Extract the (x, y) coordinate from the center of the cell holding the provided text.  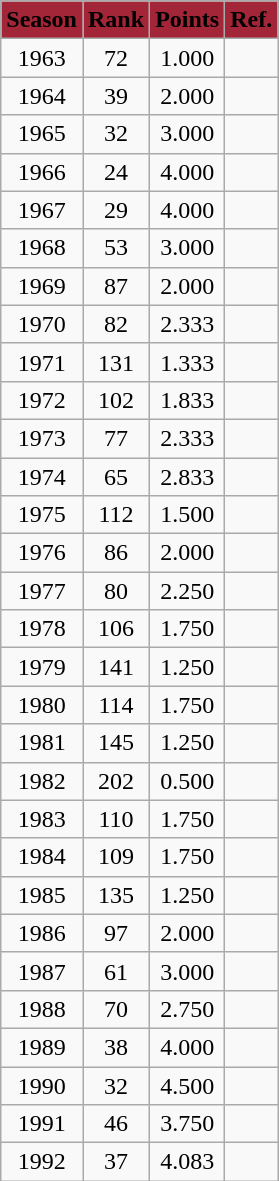
1990 (42, 1085)
1967 (42, 210)
2.250 (188, 591)
1971 (42, 362)
1.500 (188, 515)
109 (116, 857)
1.333 (188, 362)
61 (116, 971)
72 (116, 58)
1978 (42, 629)
106 (116, 629)
1.000 (188, 58)
0.500 (188, 781)
77 (116, 438)
87 (116, 286)
1992 (42, 1162)
97 (116, 933)
1968 (42, 248)
37 (116, 1162)
Rank (116, 20)
Ref. (252, 20)
1984 (42, 857)
135 (116, 895)
1.833 (188, 400)
2.833 (188, 477)
1974 (42, 477)
53 (116, 248)
112 (116, 515)
Points (188, 20)
202 (116, 781)
24 (116, 172)
29 (116, 210)
1975 (42, 515)
1964 (42, 96)
1979 (42, 667)
1983 (42, 819)
1989 (42, 1047)
1973 (42, 438)
1980 (42, 705)
141 (116, 667)
1972 (42, 400)
145 (116, 743)
1970 (42, 324)
110 (116, 819)
1976 (42, 553)
2.750 (188, 1009)
1986 (42, 933)
80 (116, 591)
1965 (42, 134)
114 (116, 705)
1963 (42, 58)
1977 (42, 591)
70 (116, 1009)
1985 (42, 895)
65 (116, 477)
46 (116, 1124)
1969 (42, 286)
1981 (42, 743)
102 (116, 400)
1987 (42, 971)
1988 (42, 1009)
4.500 (188, 1085)
1966 (42, 172)
131 (116, 362)
4.083 (188, 1162)
3.750 (188, 1124)
39 (116, 96)
86 (116, 553)
Season (42, 20)
82 (116, 324)
1991 (42, 1124)
38 (116, 1047)
1982 (42, 781)
